Search for the cell housing the specified text and yield its [X, Y] center coordinate. 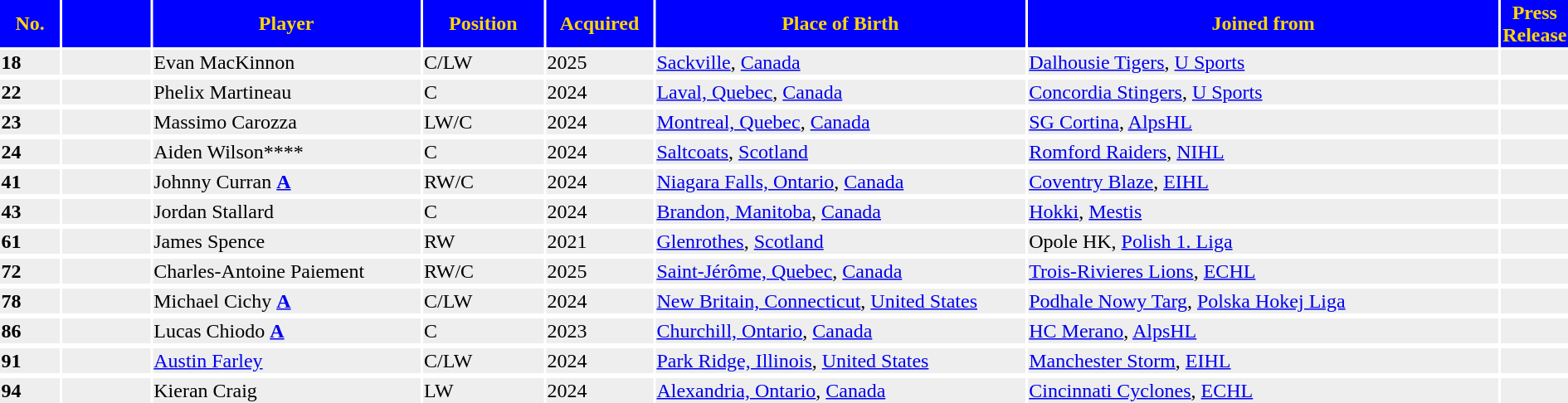
Niagara Falls, Ontario, Canada [840, 182]
Jordan Stallard [287, 211]
Trois-Rivieres Lions, ECHL [1264, 271]
Evan MacKinnon [287, 62]
Player [287, 23]
94 [30, 391]
Podhale Nowy Targ, Polska Hokej Liga [1264, 301]
Churchill, Ontario, Canada [840, 331]
Hokki, Mestis [1264, 211]
Cincinnati Cyclones, ECHL [1264, 391]
Manchester Storm, EIHL [1264, 361]
Romford Raiders, NIHL [1264, 152]
HC Merano, AlpsHL [1264, 331]
Position [484, 23]
24 [30, 152]
41 [30, 182]
72 [30, 271]
43 [30, 211]
LW [484, 391]
Joined from [1264, 23]
Brandon, Manitoba, Canada [840, 211]
91 [30, 361]
18 [30, 62]
Saltcoats, Scotland [840, 152]
61 [30, 241]
78 [30, 301]
Sackville, Canada [840, 62]
Place of Birth [840, 23]
Alexandria, Ontario, Canada [840, 391]
Austin Farley [287, 361]
Saint-Jérôme, Quebec, Canada [840, 271]
Johnny Curran A [287, 182]
86 [30, 331]
New Britain, Connecticut, United States [840, 301]
Lucas Chiodo A [287, 331]
Acquired [599, 23]
SG Cortina, AlpsHL [1264, 122]
Press Release [1535, 23]
2023 [599, 331]
LW/C [484, 122]
Opole HK, Polish 1. Liga [1264, 241]
Kieran Craig [287, 391]
Charles-Antoine Paiement [287, 271]
Park Ridge, Illinois, United States [840, 361]
Laval, Quebec, Canada [840, 92]
Montreal, Quebec, Canada [840, 122]
Dalhousie Tigers, U Sports [1264, 62]
Aiden Wilson**** [287, 152]
22 [30, 92]
Michael Cichy A [287, 301]
Phelix Martineau [287, 92]
Glenrothes, Scotland [840, 241]
23 [30, 122]
RW [484, 241]
2021 [599, 241]
Coventry Blaze, EIHL [1264, 182]
Massimo Carozza [287, 122]
Concordia Stingers, U Sports [1264, 92]
James Spence [287, 241]
No. [30, 23]
